Find where the given text appears and provide that cell's center as (x, y) coordinate. 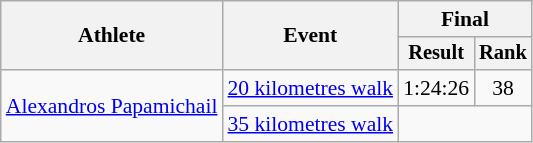
1:24:26 (436, 88)
35 kilometres walk (310, 124)
Athlete (112, 36)
20 kilometres walk (310, 88)
Rank (503, 54)
Alexandros Papamichail (112, 106)
Result (436, 54)
38 (503, 88)
Final (465, 19)
Event (310, 36)
